Return (X, Y) of the center of cell containing provided text 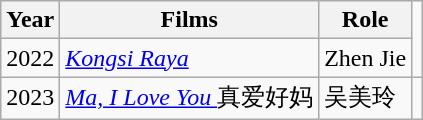
吴美玲 (366, 98)
Year (30, 20)
2023 (30, 98)
Films (190, 20)
Kongsi Raya (190, 58)
2022 (30, 58)
Ma, I Love You 真爱好妈 (190, 98)
Zhen Jie (366, 58)
Role (366, 20)
